For the text-containing cell, return its midpoint in [x, y] coordinate format. 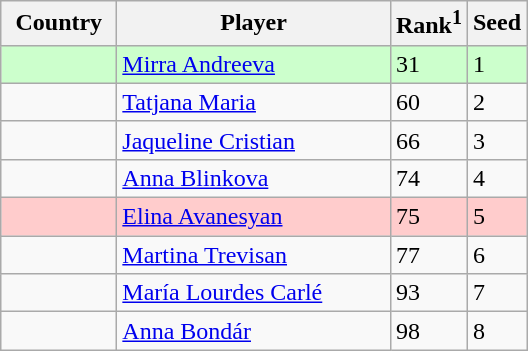
8 [496, 331]
Country [59, 24]
Jaqueline Cristian [254, 140]
Player [254, 24]
74 [428, 178]
66 [428, 140]
77 [428, 255]
6 [496, 255]
31 [428, 64]
7 [496, 293]
60 [428, 102]
Anna Bondár [254, 331]
Elina Avanesyan [254, 217]
4 [496, 178]
Tatjana Maria [254, 102]
93 [428, 293]
98 [428, 331]
3 [496, 140]
Rank1 [428, 24]
Seed [496, 24]
5 [496, 217]
Martina Trevisan [254, 255]
Anna Blinkova [254, 178]
Mirra Andreeva [254, 64]
1 [496, 64]
75 [428, 217]
María Lourdes Carlé [254, 293]
2 [496, 102]
